Scan for the cell matching the given text and deliver its [X, Y] coordinate at center. 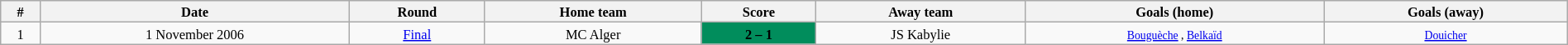
Bouguèche , Belkaïd [1174, 33]
Goals (away) [1446, 12]
Date [195, 12]
Away team [921, 12]
Round [417, 12]
MC Alger [593, 33]
2 – 1 [759, 33]
Douicher [1446, 33]
Home team [593, 12]
Final [417, 33]
1 November 2006 [195, 33]
JS Kabylie [921, 33]
1 [21, 33]
# [21, 12]
Score [759, 12]
Goals (home) [1174, 12]
